Scan for the cell matching the given text and deliver its [X, Y] coordinate at center. 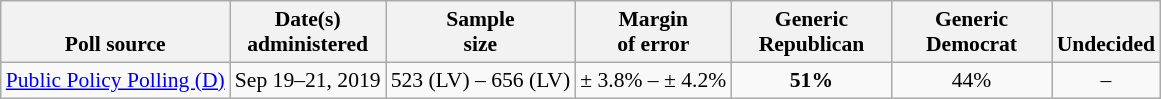
Marginof error [653, 32]
523 (LV) – 656 (LV) [481, 80]
Public Policy Polling (D) [116, 80]
51% [811, 80]
Poll source [116, 32]
Sep 19–21, 2019 [308, 80]
Date(s)administered [308, 32]
– [1106, 80]
GenericRepublican [811, 32]
GenericDemocrat [971, 32]
44% [971, 80]
Undecided [1106, 32]
± 3.8% – ± 4.2% [653, 80]
Samplesize [481, 32]
